Find where the given text appears and provide that cell's center as (x, y) coordinate. 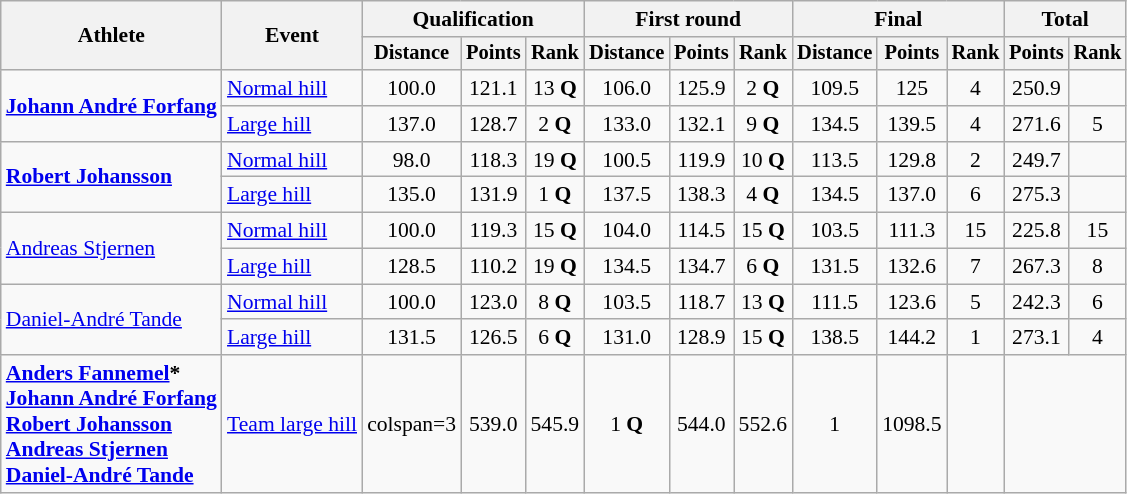
104.0 (626, 231)
111.3 (912, 231)
137.5 (626, 195)
138.3 (701, 195)
First round (688, 19)
129.8 (912, 160)
139.5 (912, 124)
98.0 (412, 160)
109.5 (834, 88)
242.3 (1036, 302)
118.3 (493, 160)
249.7 (1036, 160)
111.5 (834, 302)
1098.5 (912, 424)
135.0 (412, 195)
539.0 (493, 424)
Anders Fannemel*Johann André ForfangRobert JohanssonAndreas StjernenDaniel-André Tande (112, 424)
119.3 (493, 231)
118.7 (701, 302)
Qualification (473, 19)
125.9 (701, 88)
100.5 (626, 160)
138.5 (834, 338)
colspan=3 (412, 424)
131.0 (626, 338)
225.8 (1036, 231)
Team large hill (292, 424)
271.6 (1036, 124)
267.3 (1036, 267)
128.9 (701, 338)
Athlete (112, 36)
121.1 (493, 88)
Andreas Stjernen (112, 248)
132.6 (912, 267)
123.0 (493, 302)
119.9 (701, 160)
106.0 (626, 88)
113.5 (834, 160)
Total (1065, 19)
2 (976, 160)
545.9 (556, 424)
8 Q (556, 302)
273.1 (1036, 338)
552.6 (764, 424)
Daniel-André Tande (112, 320)
4 Q (764, 195)
Final (898, 19)
110.2 (493, 267)
Johann André Forfang (112, 106)
133.0 (626, 124)
10 Q (764, 160)
134.7 (701, 267)
125 (912, 88)
8 (1098, 267)
544.0 (701, 424)
Robert Johansson (112, 178)
128.7 (493, 124)
131.9 (493, 195)
7 (976, 267)
Event (292, 36)
123.6 (912, 302)
132.1 (701, 124)
126.5 (493, 338)
128.5 (412, 267)
9 Q (764, 124)
275.3 (1036, 195)
250.9 (1036, 88)
114.5 (701, 231)
144.2 (912, 338)
